Detect which cell encompasses the target text, then output its (X, Y) center coordinate. 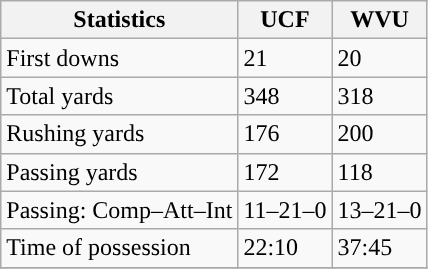
UCF (285, 20)
Total yards (120, 96)
118 (380, 172)
37:45 (380, 248)
172 (285, 172)
First downs (120, 58)
WVU (380, 20)
200 (380, 134)
Statistics (120, 20)
13–21–0 (380, 210)
Time of possession (120, 248)
Passing yards (120, 172)
176 (285, 134)
22:10 (285, 248)
11–21–0 (285, 210)
Rushing yards (120, 134)
20 (380, 58)
21 (285, 58)
348 (285, 96)
318 (380, 96)
Passing: Comp–Att–Int (120, 210)
